Capture the cell that displays the provided text and extract its (X, Y) central coordinate. 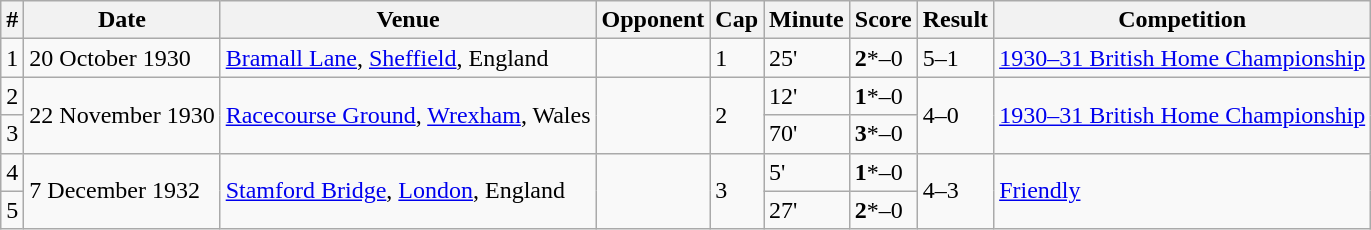
25' (807, 58)
20 October 1930 (122, 58)
Score (883, 20)
# (12, 20)
22 November 1930 (122, 115)
Cap (737, 20)
Bramall Lane, Sheffield, England (408, 58)
Venue (408, 20)
70' (807, 134)
Racecourse Ground, Wrexham, Wales (408, 115)
Opponent (653, 20)
12' (807, 96)
5 (12, 210)
4–3 (955, 191)
7 December 1932 (122, 191)
5–1 (955, 58)
Date (122, 20)
27' (807, 210)
4 (12, 172)
Competition (1182, 20)
4–0 (955, 115)
3*–0 (883, 134)
Result (955, 20)
5' (807, 172)
Friendly (1182, 191)
Stamford Bridge, London, England (408, 191)
Minute (807, 20)
